Provide the [x, y] coordinate of the cell's center where the given text is located.  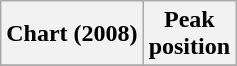
Chart (2008) [72, 34]
Peakposition [189, 34]
